Output the [x, y] coordinate of the center of the cell containing the given text.  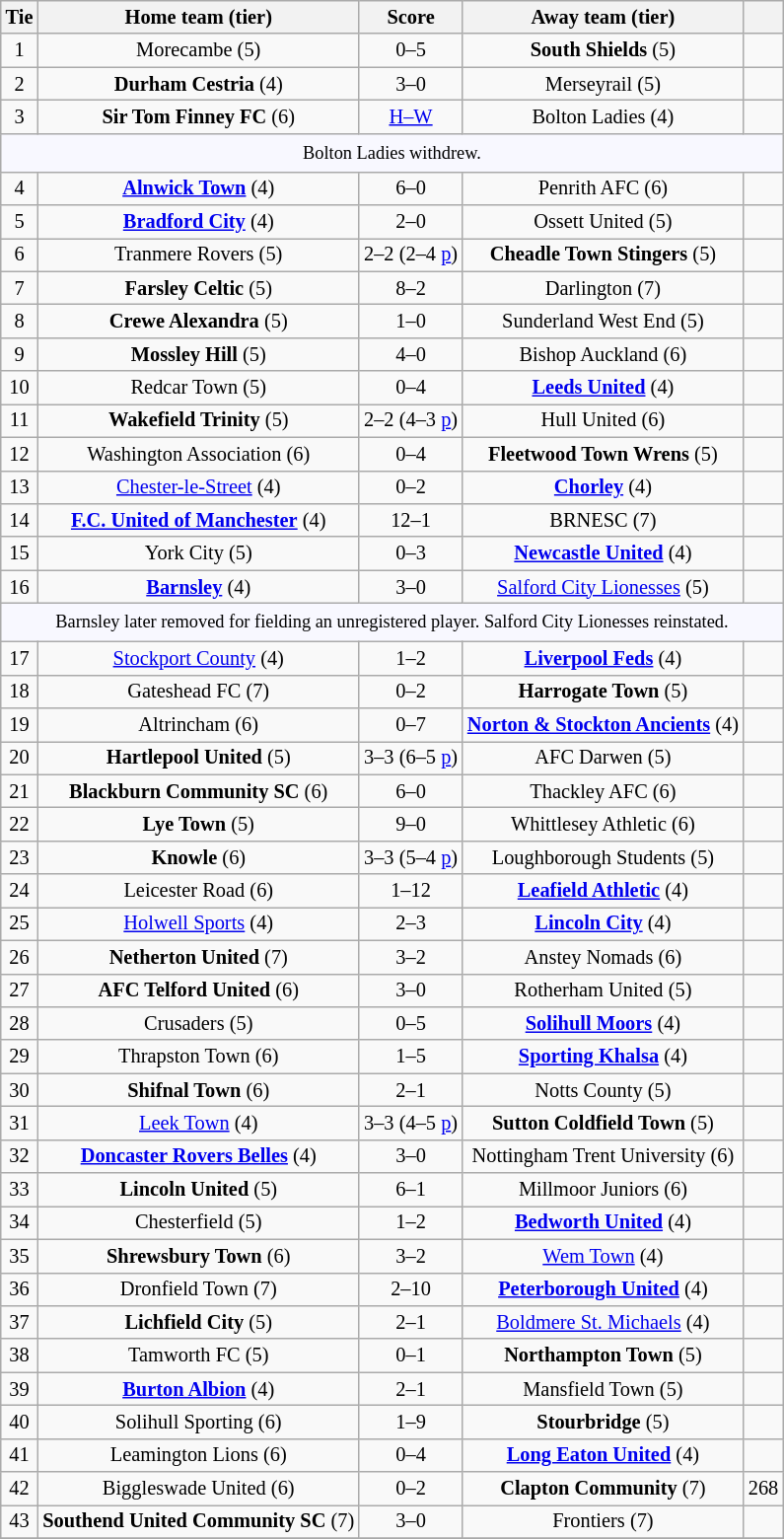
6 [20, 255]
Washington Association (6) [198, 454]
Sir Tom Finney FC (6) [198, 116]
39 [20, 1389]
Nottingham Trent University (6) [604, 1156]
Salford City Lionesses (5) [604, 587]
35 [20, 1256]
AFC Telford United (6) [198, 990]
Burton Albion (4) [198, 1389]
Stourbridge (5) [604, 1422]
43 [20, 1521]
Chesterfield (5) [198, 1222]
Chorley (4) [604, 487]
Northampton Town (5) [604, 1356]
Mossley Hill (5) [198, 354]
H–W [410, 116]
0–1 [410, 1356]
Newcastle United (4) [604, 553]
Tamworth FC (5) [198, 1356]
2–3 [410, 923]
Wem Town (4) [604, 1256]
32 [20, 1156]
24 [20, 891]
Away team (tier) [604, 17]
Penrith AFC (6) [604, 188]
1–12 [410, 891]
9–0 [410, 824]
Bradford City (4) [198, 221]
Cheadle Town Stingers (5) [604, 255]
AFC Darwen (5) [604, 758]
York City (5) [198, 553]
Boldmere St. Michaels (4) [604, 1322]
25 [20, 923]
9 [20, 354]
Bolton Ladies withdrew. [392, 152]
29 [20, 1057]
1 [20, 50]
27 [20, 990]
42 [20, 1489]
2–2 (2–4 p) [410, 255]
Leamington Lions (6) [198, 1455]
37 [20, 1322]
18 [20, 692]
Clapton Community (7) [604, 1489]
Merseyrail (5) [604, 84]
13 [20, 487]
12 [20, 454]
Long Eaton United (4) [604, 1455]
1–0 [410, 321]
38 [20, 1356]
3 [20, 116]
Southend United Community SC (7) [198, 1521]
Norton & Stockton Ancients (4) [604, 724]
Alnwick Town (4) [198, 188]
Mansfield Town (5) [604, 1389]
BRNESC (7) [604, 520]
Barnsley (4) [198, 587]
0–7 [410, 724]
Chester-le-Street (4) [198, 487]
Leicester Road (6) [198, 891]
15 [20, 553]
Leeds United (4) [604, 388]
Redcar Town (5) [198, 388]
Tranmere Rovers (5) [198, 255]
Holwell Sports (4) [198, 923]
8 [20, 321]
21 [20, 791]
Frontiers (7) [604, 1521]
Lincoln United (5) [198, 1190]
17 [20, 658]
41 [20, 1455]
Knowle (6) [198, 857]
2–10 [410, 1289]
8–2 [410, 288]
Thrapston Town (6) [198, 1057]
Shrewsbury Town (6) [198, 1256]
Shifnal Town (6) [198, 1090]
Bedworth United (4) [604, 1222]
16 [20, 587]
Home team (tier) [198, 17]
4–0 [410, 354]
5 [20, 221]
Rotherham United (5) [604, 990]
Darlington (7) [604, 288]
Bishop Auckland (6) [604, 354]
2 [20, 84]
Notts County (5) [604, 1090]
Crusaders (5) [198, 1023]
28 [20, 1023]
268 [763, 1489]
Leafield Athletic (4) [604, 891]
33 [20, 1190]
36 [20, 1289]
Peterborough United (4) [604, 1289]
Liverpool Feds (4) [604, 658]
Bolton Ladies (4) [604, 116]
22 [20, 824]
Leek Town (4) [198, 1123]
Tie [20, 17]
Netherton United (7) [198, 957]
Solihull Sporting (6) [198, 1422]
Dronfield Town (7) [198, 1289]
Lichfield City (5) [198, 1322]
2–0 [410, 221]
40 [20, 1422]
Morecambe (5) [198, 50]
Stockport County (4) [198, 658]
Sporting Khalsa (4) [604, 1057]
Farsley Celtic (5) [198, 288]
19 [20, 724]
Ossett United (5) [604, 221]
Hull United (6) [604, 420]
12–1 [410, 520]
26 [20, 957]
Loughborough Students (5) [604, 857]
3–3 (4–5 p) [410, 1123]
Blackburn Community SC (6) [198, 791]
Whittlesey Athletic (6) [604, 824]
South Shields (5) [604, 50]
Gateshead FC (7) [198, 692]
Biggleswade United (6) [198, 1489]
Score [410, 17]
2–2 (4–3 p) [410, 420]
7 [20, 288]
Sutton Coldfield Town (5) [604, 1123]
20 [20, 758]
34 [20, 1222]
F.C. United of Manchester (4) [198, 520]
11 [20, 420]
6–1 [410, 1190]
Lye Town (5) [198, 824]
1–5 [410, 1057]
Barnsley later removed for fielding an unregistered player. Salford City Lionesses reinstated. [392, 622]
Sunderland West End (5) [604, 321]
Hartlepool United (5) [198, 758]
Crewe Alexandra (5) [198, 321]
Solihull Moors (4) [604, 1023]
10 [20, 388]
Wakefield Trinity (5) [198, 420]
0–3 [410, 553]
31 [20, 1123]
Fleetwood Town Wrens (5) [604, 454]
Thackley AFC (6) [604, 791]
Harrogate Town (5) [604, 692]
Durham Cestria (4) [198, 84]
14 [20, 520]
3–3 (5–4 p) [410, 857]
Lincoln City (4) [604, 923]
Millmoor Juniors (6) [604, 1190]
Anstey Nomads (6) [604, 957]
4 [20, 188]
30 [20, 1090]
Doncaster Rovers Belles (4) [198, 1156]
1–9 [410, 1422]
23 [20, 857]
Altrincham (6) [198, 724]
3–3 (6–5 p) [410, 758]
